Pinpoint the cell where the given text exists, returning its [X, Y] midpoint coordinate. 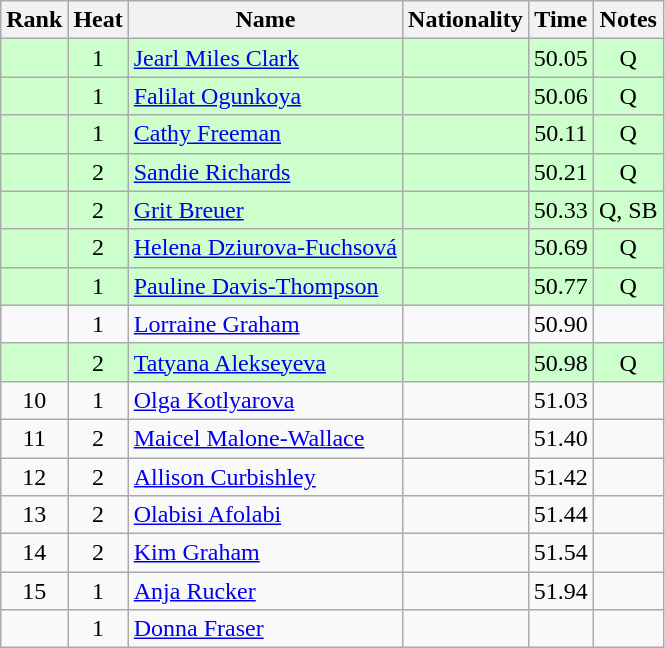
50.90 [560, 324]
Olabisi Afolabi [265, 515]
13 [34, 515]
51.44 [560, 515]
Olga Kotlyarova [265, 400]
51.42 [560, 477]
50.11 [560, 134]
51.40 [560, 438]
Sandie Richards [265, 172]
50.98 [560, 362]
50.69 [560, 248]
Falilat Ogunkoya [265, 96]
51.54 [560, 553]
51.03 [560, 400]
Time [560, 20]
Donna Fraser [265, 629]
Allison Curbishley [265, 477]
Nationality [466, 20]
Lorraine Graham [265, 324]
Maicel Malone-Wallace [265, 438]
14 [34, 553]
Grit Breuer [265, 210]
Rank [34, 20]
10 [34, 400]
50.05 [560, 58]
50.21 [560, 172]
Anja Rucker [265, 591]
Cathy Freeman [265, 134]
50.77 [560, 286]
12 [34, 477]
Kim Graham [265, 553]
50.33 [560, 210]
Pauline Davis-Thompson [265, 286]
Q, SB [628, 210]
Helena Dziurova-Fuchsová [265, 248]
Tatyana Alekseyeva [265, 362]
15 [34, 591]
Name [265, 20]
Notes [628, 20]
50.06 [560, 96]
11 [34, 438]
Jearl Miles Clark [265, 58]
Heat [98, 20]
51.94 [560, 591]
